For the text-containing cell, return its midpoint in [x, y] coordinate format. 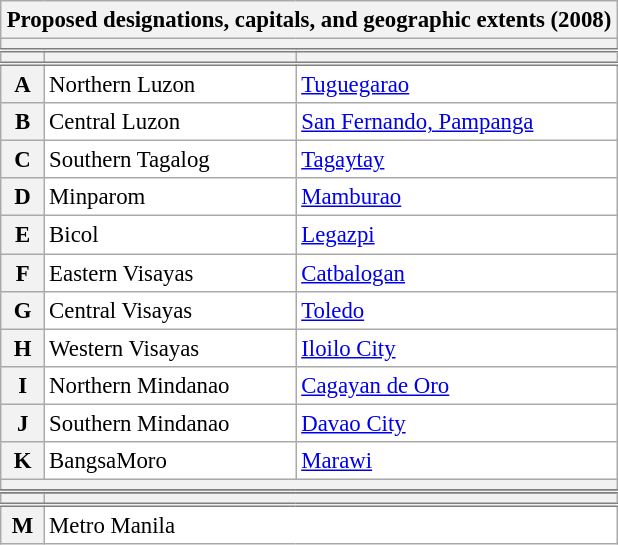
Toledo [456, 310]
M [22, 524]
I [22, 385]
Cagayan de Oro [456, 385]
E [22, 235]
J [22, 423]
Northern Luzon [170, 84]
Bicol [170, 235]
Northern Mindanao [170, 385]
G [22, 310]
H [22, 348]
Iloilo City [456, 348]
San Fernando, Pampanga [456, 122]
Central Luzon [170, 122]
Southern Tagalog [170, 160]
Catbalogan [456, 273]
Eastern Visayas [170, 273]
BangsaMoro [170, 460]
A [22, 84]
Tuguegarao [456, 84]
Western Visayas [170, 348]
F [22, 273]
Tagaytay [456, 160]
B [22, 122]
Minparom [170, 197]
Davao City [456, 423]
C [22, 160]
Southern Mindanao [170, 423]
K [22, 460]
D [22, 197]
Proposed designations, capitals, and geographic extents (2008) [308, 20]
Marawi [456, 460]
Central Visayas [170, 310]
Legazpi [456, 235]
Mamburao [456, 197]
Metro Manila [330, 524]
